For the text-containing cell, return its midpoint in (X, Y) coordinate format. 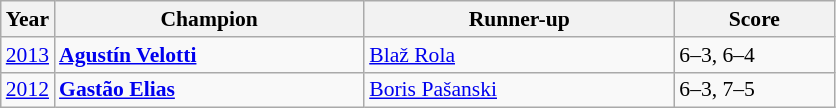
Agustín Velotti (209, 55)
Boris Pašanski (519, 90)
Blaž Rola (519, 55)
6–3, 7–5 (754, 90)
2012 (28, 90)
Score (754, 19)
Gastão Elias (209, 90)
Year (28, 19)
6–3, 6–4 (754, 55)
Runner-up (519, 19)
Champion (209, 19)
2013 (28, 55)
